Scan for the cell matching the given text and deliver its [X, Y] coordinate at center. 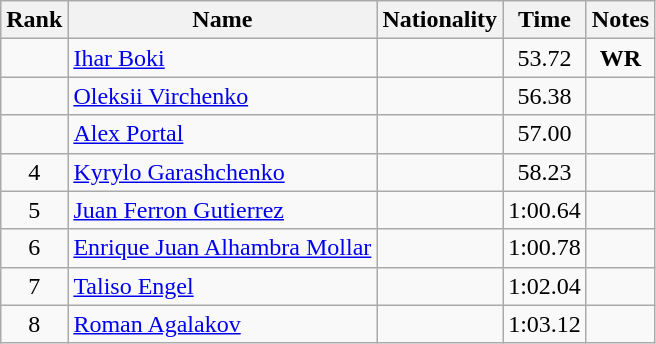
57.00 [545, 134]
1:00.78 [545, 248]
58.23 [545, 172]
Roman Agalakov [222, 324]
Juan Ferron Gutierrez [222, 210]
56.38 [545, 96]
8 [34, 324]
1:00.64 [545, 210]
Ihar Boki [222, 58]
6 [34, 248]
Kyrylo Garashchenko [222, 172]
Time [545, 20]
Oleksii Virchenko [222, 96]
7 [34, 286]
5 [34, 210]
Rank [34, 20]
53.72 [545, 58]
Taliso Engel [222, 286]
Notes [620, 20]
Name [222, 20]
1:02.04 [545, 286]
Nationality [440, 20]
4 [34, 172]
Alex Portal [222, 134]
WR [620, 58]
1:03.12 [545, 324]
Enrique Juan Alhambra Mollar [222, 248]
